Determine the [x, y] coordinate at the center of the cell enclosing the given text.  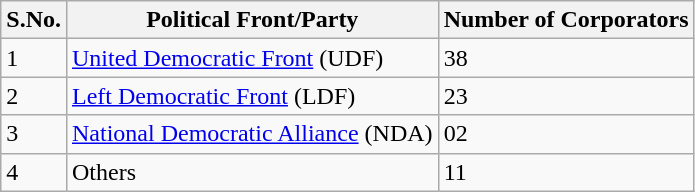
02 [566, 134]
3 [34, 134]
38 [566, 58]
S.No. [34, 20]
United Democratic Front (UDF) [252, 58]
Left Democratic Front (LDF) [252, 96]
National Democratic Alliance (NDA) [252, 134]
Number of Corporators [566, 20]
Others [252, 172]
23 [566, 96]
2 [34, 96]
4 [34, 172]
1 [34, 58]
11 [566, 172]
Political Front/Party [252, 20]
